Provide the [X, Y] coordinate of the cell's center where the given text is located.  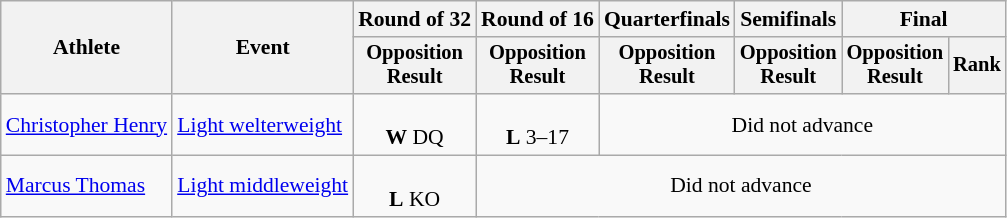
Light middleweight [262, 186]
Athlete [86, 48]
L KO [414, 186]
L 3–17 [538, 124]
Event [262, 48]
W DQ [414, 124]
Final [924, 19]
Light welterweight [262, 124]
Round of 32 [414, 19]
Marcus Thomas [86, 186]
Semifinals [788, 19]
Quarterfinals [667, 19]
Christopher Henry [86, 124]
Rank [977, 66]
Round of 16 [538, 19]
